Find where the given text appears and provide that cell's center as (x, y) coordinate. 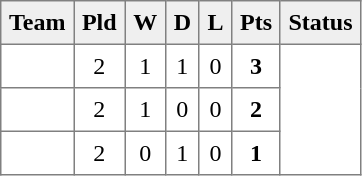
3 (256, 66)
Pts (256, 23)
Status (320, 23)
L (216, 23)
D (182, 23)
Team (38, 23)
Pld (100, 23)
W (145, 23)
